Output the (X, Y) coordinate of the center of the cell containing the given text.  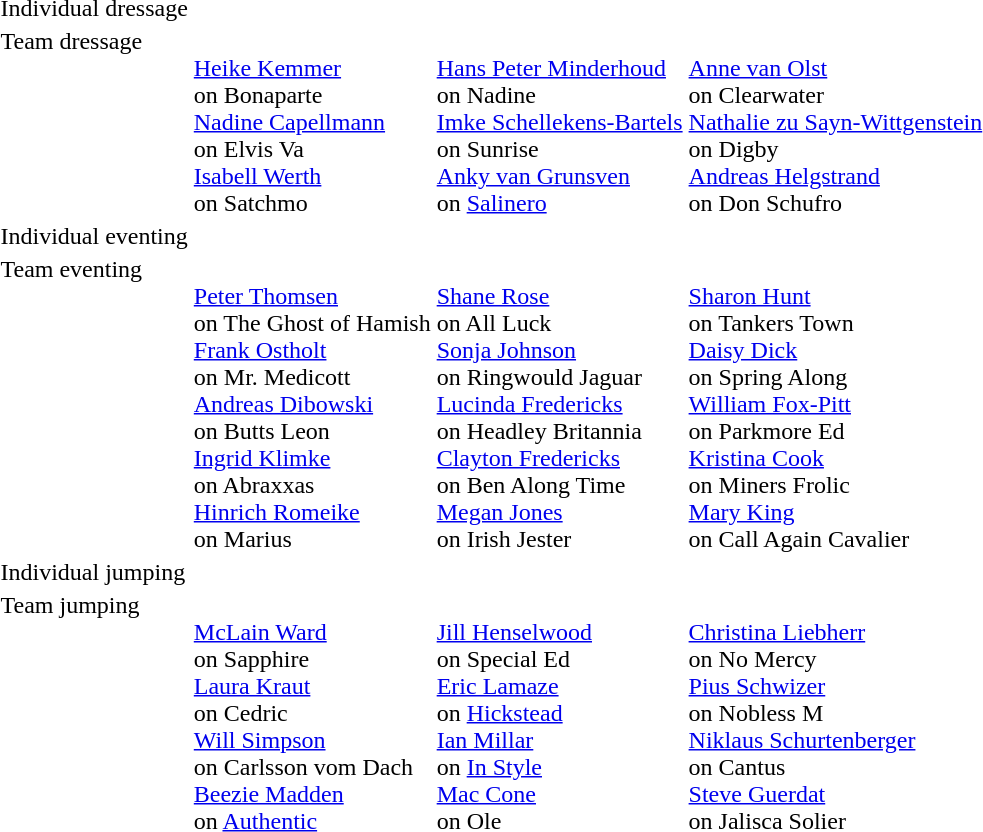
Peter Thomsen on The Ghost of HamishFrank Ostholt on Mr. MedicottAndreas Dibowski on Butts LeonIngrid Klimke on AbraxxasHinrich Romeike on Marius (312, 404)
Heike Kemmer on BonaparteNadine Capellmann on Elvis VaIsabell Werth on Satchmo (312, 122)
Hans Peter Minderhoud on NadineImke Schellekens-Bartels on SunriseAnky van Grunsven on Salinero (560, 122)
